Locate the cell with the specified text and output its [X, Y] center coordinate. 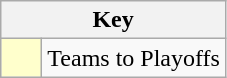
Key [114, 20]
Teams to Playoffs [134, 58]
